Identify which cell holds the provided text, then report its [X, Y] central coordinate. 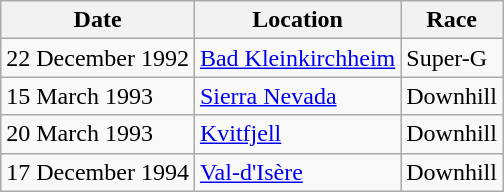
Location [297, 20]
Super-G [452, 58]
Val-d'Isère [297, 172]
22 December 1992 [98, 58]
Bad Kleinkirchheim [297, 58]
Sierra Nevada [297, 96]
20 March 1993 [98, 134]
Date [98, 20]
Kvitfjell [297, 134]
15 March 1993 [98, 96]
17 December 1994 [98, 172]
Race [452, 20]
